Identify which cell holds the provided text, then report its (x, y) central coordinate. 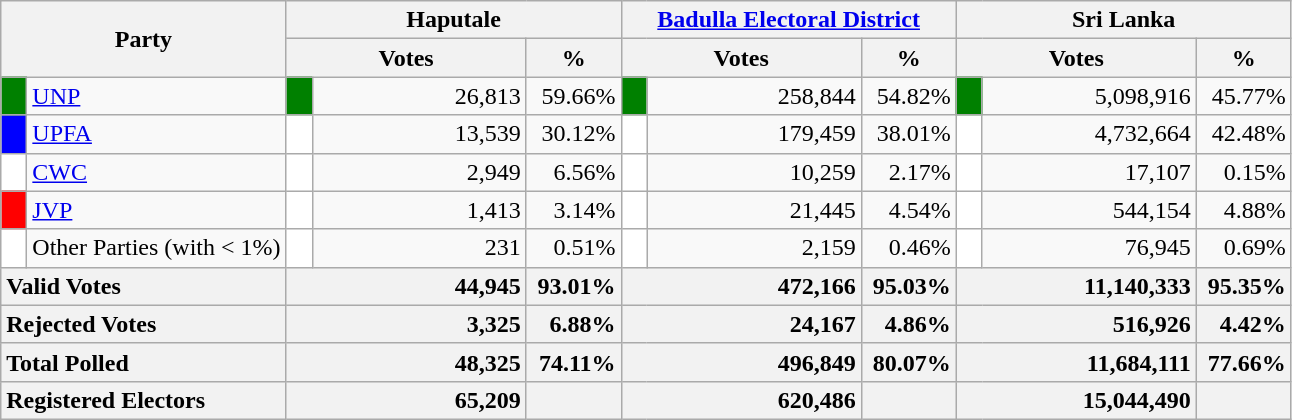
4.88% (1244, 210)
Other Parties (with < 1%) (156, 248)
4.42% (1244, 324)
4,732,664 (1089, 134)
76,945 (1089, 248)
2.17% (908, 172)
5,098,916 (1089, 96)
1,413 (419, 210)
59.66% (574, 96)
74.11% (574, 362)
Sri Lanka (1124, 20)
6.56% (574, 172)
Registered Electors (144, 400)
11,684,111 (1076, 362)
Total Polled (144, 362)
258,844 (754, 96)
472,166 (741, 286)
Haputale (454, 20)
JVP (156, 210)
10,259 (754, 172)
2,159 (754, 248)
0.46% (908, 248)
4.86% (908, 324)
15,044,490 (1076, 400)
6.88% (574, 324)
179,459 (754, 134)
65,209 (406, 400)
38.01% (908, 134)
95.03% (908, 286)
26,813 (419, 96)
95.35% (1244, 286)
496,849 (741, 362)
93.01% (574, 286)
42.48% (1244, 134)
Badulla Electoral District (788, 20)
516,926 (1076, 324)
48,325 (406, 362)
0.51% (574, 248)
UNP (156, 96)
80.07% (908, 362)
3.14% (574, 210)
UPFA (156, 134)
45.77% (1244, 96)
231 (419, 248)
Rejected Votes (144, 324)
30.12% (574, 134)
54.82% (908, 96)
CWC (156, 172)
24,167 (741, 324)
544,154 (1089, 210)
21,445 (754, 210)
Party (144, 39)
11,140,333 (1076, 286)
0.15% (1244, 172)
13,539 (419, 134)
77.66% (1244, 362)
3,325 (406, 324)
44,945 (406, 286)
620,486 (741, 400)
Valid Votes (144, 286)
0.69% (1244, 248)
17,107 (1089, 172)
2,949 (419, 172)
4.54% (908, 210)
